Detect which cell encompasses the target text, then output its (x, y) center coordinate. 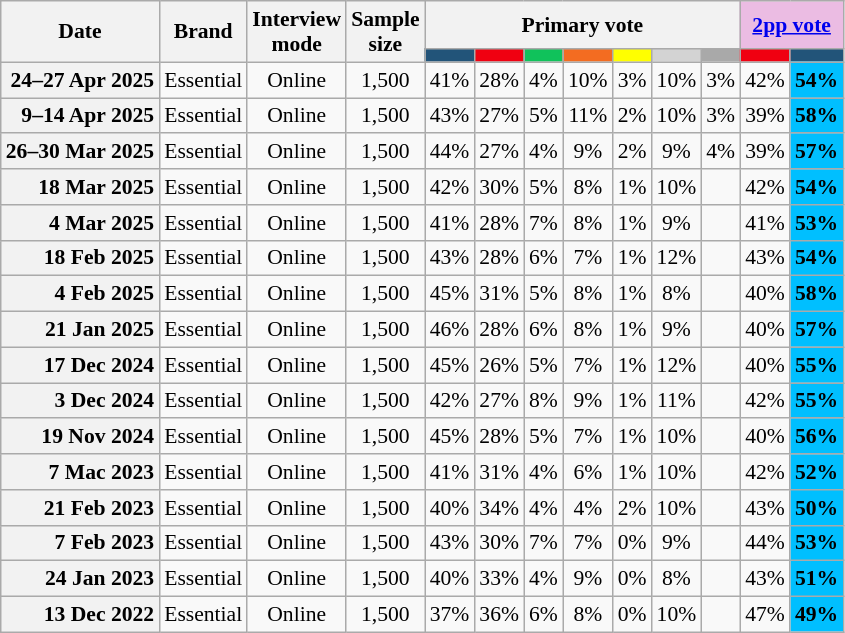
33% (499, 579)
4 Mar 2025 (80, 223)
9–14 Apr 2025 (80, 116)
4 Feb 2025 (80, 294)
26% (499, 365)
36% (499, 615)
21 Feb 2023 (80, 508)
Samplesize (385, 32)
7 Mac 2023 (80, 472)
24 Jan 2023 (80, 579)
Date (80, 32)
51% (816, 579)
Primary vote (583, 25)
52% (816, 472)
Interviewmode (296, 32)
13 Dec 2022 (80, 615)
3 Dec 2024 (80, 401)
18 Feb 2025 (80, 258)
21 Jan 2025 (80, 330)
34% (499, 508)
56% (816, 437)
7 Feb 2023 (80, 543)
Brand (203, 32)
46% (450, 330)
37% (450, 615)
18 Mar 2025 (80, 187)
19 Nov 2024 (80, 437)
2pp vote (792, 25)
50% (816, 508)
26–30 Mar 2025 (80, 152)
24–27 Apr 2025 (80, 80)
49% (816, 615)
47% (765, 615)
17 Dec 2024 (80, 365)
